Locate the cell with the specified text and output its (X, Y) center coordinate. 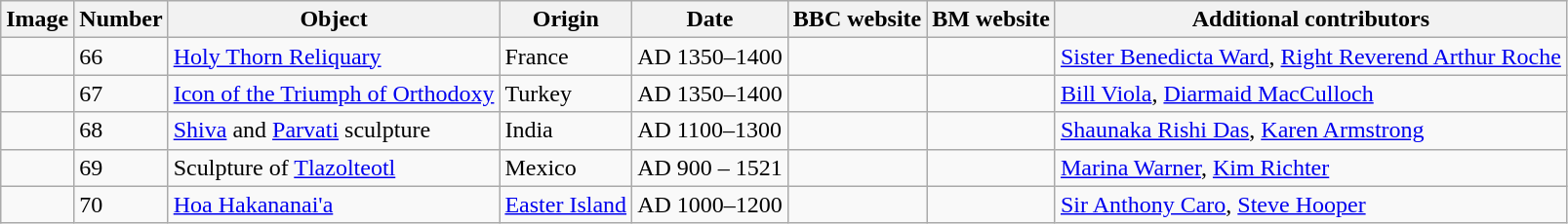
Hoa Hakananai'a (334, 205)
Bill Viola, Diarmaid MacCulloch (1310, 93)
68 (121, 131)
Shiva and Parvati sculpture (334, 131)
Easter Island (566, 205)
BBC website (857, 19)
Mexico (566, 168)
Icon of the Triumph of Orthodoxy (334, 93)
67 (121, 93)
AD 900 – 1521 (710, 168)
Turkey (566, 93)
AD 1100–1300 (710, 131)
Number (121, 19)
70 (121, 205)
AD 1000–1200 (710, 205)
Sculpture of Tlazolteotl (334, 168)
Shaunaka Rishi Das, Karen Armstrong (1310, 131)
66 (121, 56)
Sister Benedicta Ward, Right Reverend Arthur Roche (1310, 56)
Sir Anthony Caro, Steve Hooper (1310, 205)
Marina Warner, Kim Richter (1310, 168)
Date (710, 19)
India (566, 131)
Additional contributors (1310, 19)
Object (334, 19)
France (566, 56)
Image (37, 19)
Origin (566, 19)
BM website (991, 19)
Holy Thorn Reliquary (334, 56)
69 (121, 168)
